Pinpoint the cell where the given text exists, returning its (X, Y) midpoint coordinate. 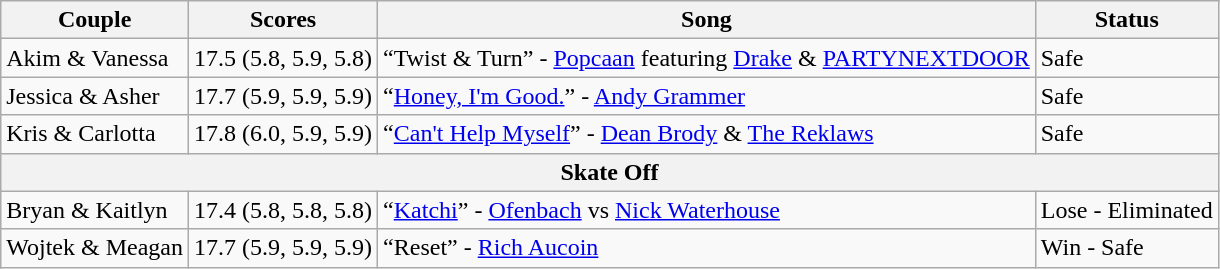
17.4 (5.8, 5.8, 5.8) (284, 210)
Couple (95, 20)
17.8 (6.0, 5.9, 5.9) (284, 134)
Lose - Eliminated (1126, 210)
“Can't Help Myself” - Dean Brody & The Reklaws (707, 134)
Kris & Carlotta (95, 134)
“Reset” - Rich Aucoin (707, 248)
Wojtek & Meagan (95, 248)
Win - Safe (1126, 248)
Jessica & Asher (95, 96)
Song (707, 20)
17.5 (5.8, 5.9, 5.8) (284, 58)
Scores (284, 20)
“Honey, I'm Good.” - Andy Grammer (707, 96)
Skate Off (610, 172)
Akim & Vanessa (95, 58)
“Twist & Turn” - Popcaan featuring Drake & PARTYNEXTDOOR (707, 58)
“Katchi” - Ofenbach vs Nick Waterhouse (707, 210)
Bryan & Kaitlyn (95, 210)
Status (1126, 20)
